Find where the given text appears and provide that cell's center as (X, Y) coordinate. 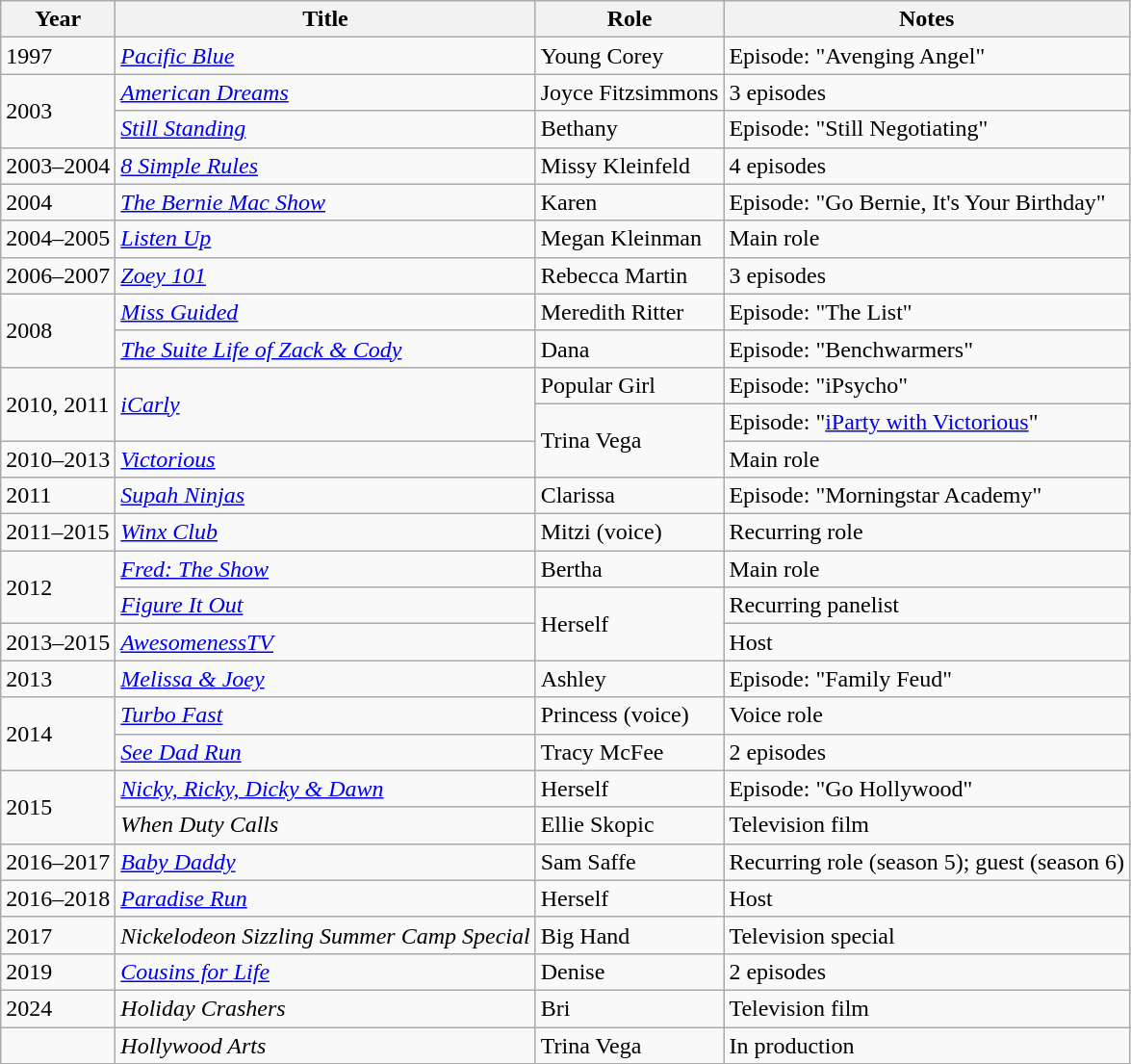
Episode: "Go Hollywood" (927, 789)
1997 (58, 56)
iCarly (325, 403)
Episode: "Family Feud" (927, 679)
Episode: "iPsycho" (927, 385)
AwesomenessTV (325, 642)
Recurring role (927, 532)
Pacific Blue (325, 56)
Year (58, 19)
Nickelodeon Sizzling Summer Camp Special (325, 935)
2024 (58, 1008)
2010, 2011 (58, 403)
In production (927, 1045)
2010–2013 (58, 459)
2004–2005 (58, 239)
4 episodes (927, 166)
Figure It Out (325, 606)
2011–2015 (58, 532)
Mitzi (voice) (630, 532)
Dana (630, 349)
2012 (58, 587)
2013 (58, 679)
Sam Saffe (630, 862)
Melissa & Joey (325, 679)
Denise (630, 972)
Recurring role (season 5); guest (season 6) (927, 862)
2013–2015 (58, 642)
Karen (630, 202)
See Dad Run (325, 752)
2003–2004 (58, 166)
Bri (630, 1008)
Turbo Fast (325, 715)
Clarissa (630, 496)
Paradise Run (325, 898)
Listen Up (325, 239)
Cousins for Life (325, 972)
Holiday Crashers (325, 1008)
Episode: "The List" (927, 312)
Meredith Ritter (630, 312)
2003 (58, 111)
Fred: The Show (325, 569)
2006–2007 (58, 275)
Missy Kleinfeld (630, 166)
Supah Ninjas (325, 496)
American Dreams (325, 92)
2014 (58, 734)
Joyce Fitzsimmons (630, 92)
Young Corey (630, 56)
Rebecca Martin (630, 275)
The Suite Life of Zack & Cody (325, 349)
When Duty Calls (325, 825)
Popular Girl (630, 385)
Baby Daddy (325, 862)
Victorious (325, 459)
2004 (58, 202)
Notes (927, 19)
2016–2017 (58, 862)
2015 (58, 807)
Ashley (630, 679)
Episode: "iParty with Victorious" (927, 422)
2019 (58, 972)
Episode: "Avenging Angel" (927, 56)
2011 (58, 496)
2008 (58, 330)
Zoey 101 (325, 275)
Ellie Skopic (630, 825)
2016–2018 (58, 898)
Bethany (630, 129)
The Bernie Mac Show (325, 202)
Bertha (630, 569)
Voice role (927, 715)
Episode: "Morningstar Academy" (927, 496)
Nicky, Ricky, Dicky & Dawn (325, 789)
Recurring panelist (927, 606)
Tracy McFee (630, 752)
Princess (voice) (630, 715)
Television special (927, 935)
Megan Kleinman (630, 239)
Miss Guided (325, 312)
2017 (58, 935)
Hollywood Arts (325, 1045)
Role (630, 19)
Still Standing (325, 129)
Episode: "Go Bernie, It's Your Birthday" (927, 202)
Episode: "Still Negotiating" (927, 129)
Title (325, 19)
Big Hand (630, 935)
Winx Club (325, 532)
8 Simple Rules (325, 166)
Episode: "Benchwarmers" (927, 349)
